Locate the cell with the specified text and output its (x, y) center coordinate. 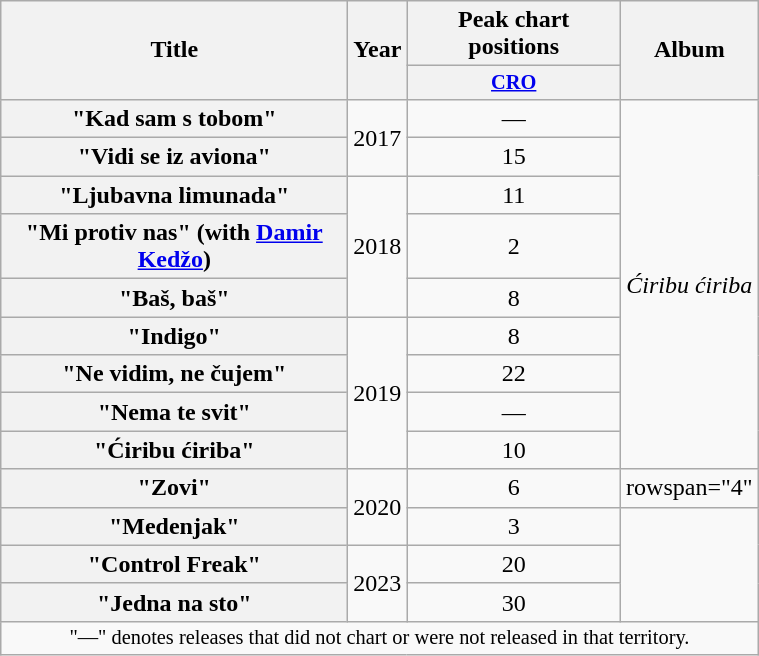
22 (514, 374)
10 (514, 450)
"Nema te svit" (174, 412)
"Ćiribu ćiriba" (174, 450)
"Medenjak" (174, 526)
15 (514, 157)
Peak chart positions (514, 34)
"Indigo" (174, 336)
"Mi protiv nas" (with Damir Kedžo) (174, 246)
2017 (378, 137)
CRO (514, 83)
"Ne vidim, ne čujem" (174, 374)
"Zovi" (174, 488)
11 (514, 195)
2023 (378, 583)
rowspan="4" (690, 488)
2020 (378, 507)
Album (690, 50)
"Jedna na sto" (174, 602)
"Control Freak" (174, 564)
2018 (378, 246)
"Vidi se iz aviona" (174, 157)
6 (514, 488)
"Kad sam s tobom" (174, 118)
3 (514, 526)
Title (174, 50)
2 (514, 246)
"—" denotes releases that did not chart or were not released in that territory. (380, 638)
30 (514, 602)
Year (378, 50)
"Baš, baš" (174, 298)
Ćiribu ćiriba (690, 284)
2019 (378, 393)
20 (514, 564)
"Ljubavna limunada" (174, 195)
